Identify which cell holds the provided text, then report its (x, y) central coordinate. 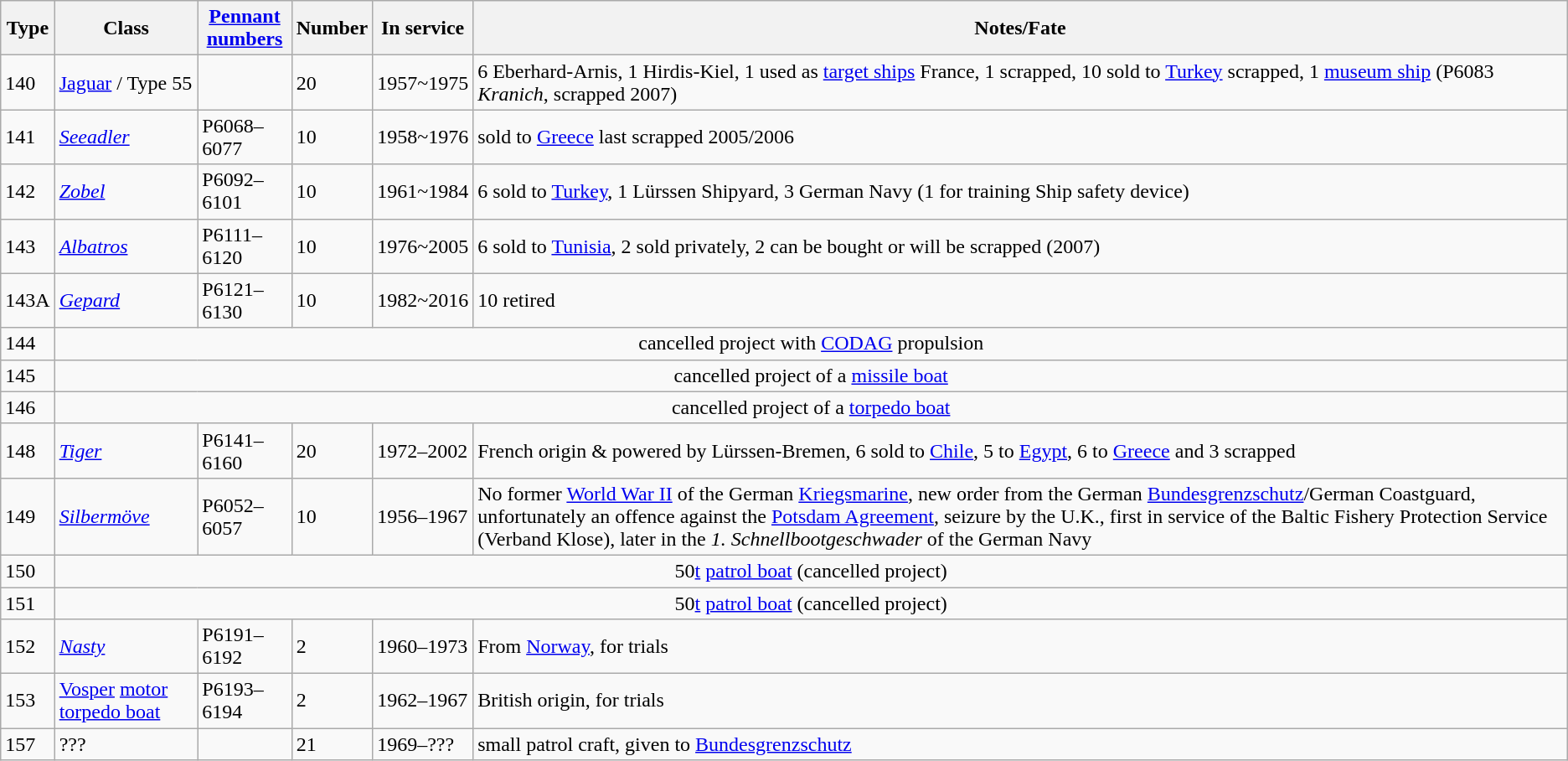
Vosper motor torpedo boat (126, 701)
P6191–6192 (245, 647)
??? (126, 744)
P6141–6160 (245, 451)
150 (28, 571)
1982~2016 (423, 300)
142 (28, 191)
1976~2005 (423, 246)
Type (28, 28)
British origin, for trials (1020, 701)
145 (28, 375)
1957~1975 (423, 82)
153 (28, 701)
1956–1967 (423, 516)
143A (28, 300)
6 sold to Tunisia, 2 sold privately, 2 can be bought or will be scrapped (2007) (1020, 246)
P6052–6057 (245, 516)
From Norway, for trials (1020, 647)
1960–1973 (423, 647)
148 (28, 451)
P6193–6194 (245, 701)
Notes/Fate (1020, 28)
Tiger (126, 451)
6 Eberhard-Arnis, 1 Hirdis-Kiel, 1 used as target ships France, 1 scrapped, 10 sold to Turkey scrapped, 1 museum ship (P6083 Kranich, scrapped 2007) (1020, 82)
Silbermöve (126, 516)
143 (28, 246)
1961~1984 (423, 191)
cancelled project of a missile boat (811, 375)
Nasty (126, 647)
1969–??? (423, 744)
6 sold to Turkey, 1 Lürssen Shipyard, 3 German Navy (1 for training Ship safety device) (1020, 191)
Pennantnumbers (245, 28)
21 (332, 744)
152 (28, 647)
10 retired (1020, 300)
Albatros (126, 246)
In service (423, 28)
1972–2002 (423, 451)
small patrol craft, given to Bundesgrenzschutz (1020, 744)
144 (28, 344)
146 (28, 407)
157 (28, 744)
P6111–6120 (245, 246)
sold to Greece last scrapped 2005/2006 (1020, 137)
141 (28, 137)
Zobel (126, 191)
149 (28, 516)
P6121–6130 (245, 300)
P6092–6101 (245, 191)
Jaguar / Type 55 (126, 82)
Gepard (126, 300)
Number (332, 28)
cancelled project with CODAG propulsion (811, 344)
1962–1967 (423, 701)
Class (126, 28)
Seeadler (126, 137)
140 (28, 82)
cancelled project of a torpedo boat (811, 407)
151 (28, 603)
French origin & powered by Lürssen-Bremen, 6 sold to Chile, 5 to Egypt, 6 to Greece and 3 scrapped (1020, 451)
1958~1976 (423, 137)
P6068–6077 (245, 137)
